Return (x, y) of the center of cell containing provided text 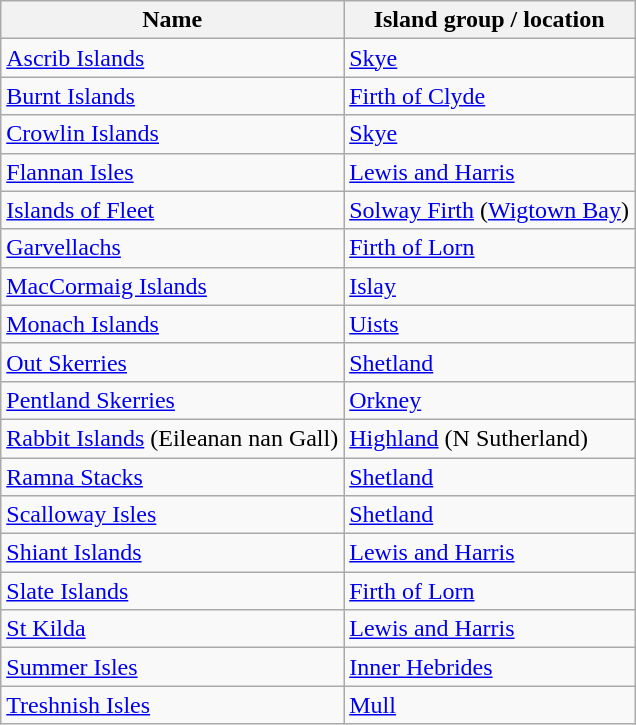
Monach Islands (172, 324)
Crowlin Islands (172, 134)
Rabbit Islands (Eileanan nan Gall) (172, 438)
Burnt Islands (172, 96)
Flannan Isles (172, 172)
Out Skerries (172, 362)
Treshnish Isles (172, 705)
Uists (490, 324)
Orkney (490, 400)
Mull (490, 705)
Scalloway Isles (172, 515)
Shiant Islands (172, 553)
Firth of Clyde (490, 96)
Solway Firth (Wigtown Bay) (490, 210)
Inner Hebrides (490, 667)
St Kilda (172, 629)
Summer Isles (172, 667)
Garvellachs (172, 248)
Ramna Stacks (172, 477)
Islands of Fleet (172, 210)
Ascrib Islands (172, 58)
MacCormaig Islands (172, 286)
Slate Islands (172, 591)
Highland (N Sutherland) (490, 438)
Name (172, 20)
Island group / location (490, 20)
Pentland Skerries (172, 400)
Islay (490, 286)
